From the cell containing the given text, extract its center point as [X, Y] coordinate. 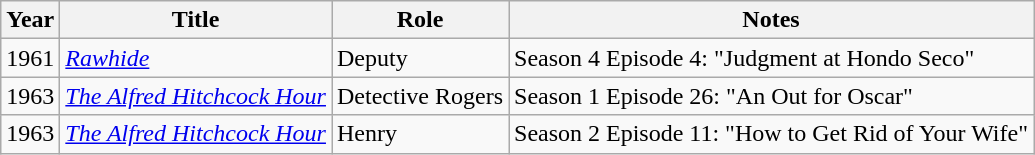
Rawhide [196, 58]
Title [196, 20]
Henry [420, 134]
Season 1 Episode 26: "An Out for Oscar" [770, 96]
Role [420, 20]
Deputy [420, 58]
1961 [30, 58]
Detective Rogers [420, 96]
Season 4 Episode 4: "Judgment at Hondo Seco" [770, 58]
Year [30, 20]
Notes [770, 20]
Season 2 Episode 11: "How to Get Rid of Your Wife" [770, 134]
